Determine the (x, y) coordinate at the center of the cell enclosing the given text.  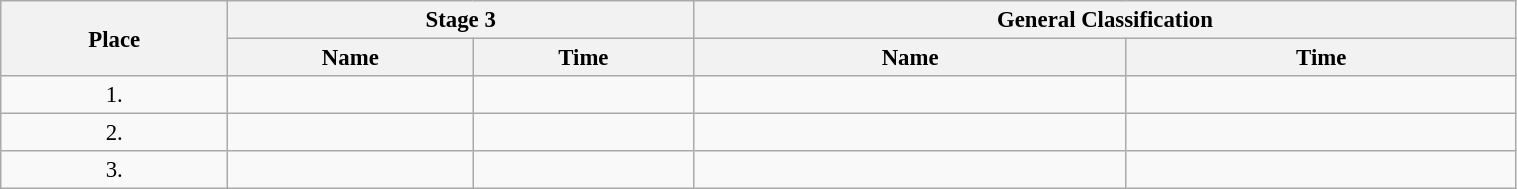
General Classification (1105, 20)
Stage 3 (461, 20)
Place (114, 38)
2. (114, 133)
1. (114, 95)
3. (114, 170)
